Extract the [x, y] coordinate from the center of the cell holding the provided text.  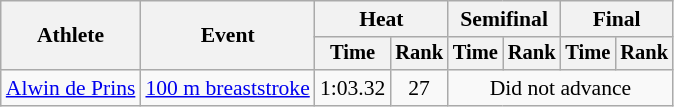
Heat [382, 19]
Alwin de Prins [71, 88]
100 m breaststroke [227, 88]
Did not advance [560, 88]
Final [616, 19]
Semifinal [504, 19]
1:03.32 [352, 88]
27 [419, 88]
Event [227, 36]
Athlete [71, 36]
